From the cell containing the given text, extract its center point as [X, Y] coordinate. 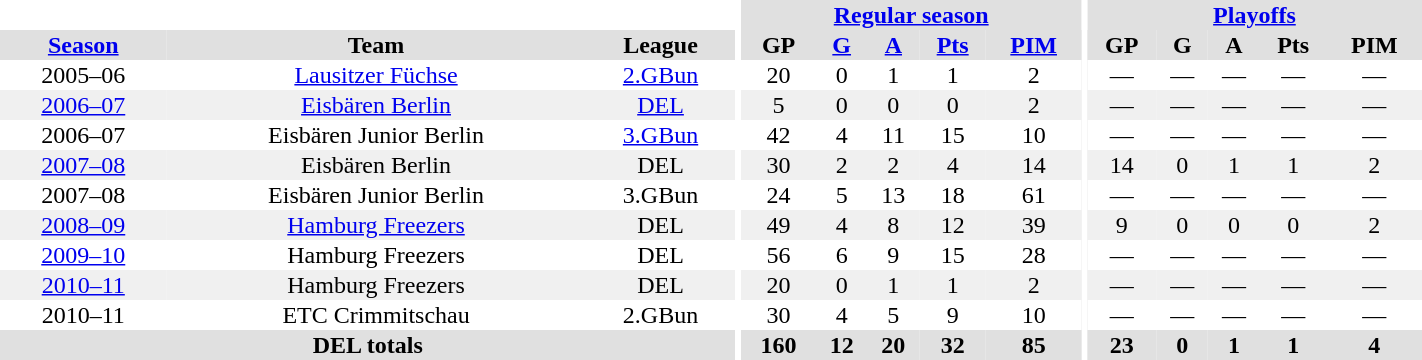
18 [952, 195]
6 [842, 255]
13 [894, 195]
2009–10 [83, 255]
2008–09 [83, 225]
8 [894, 225]
11 [894, 135]
61 [1034, 195]
Regular season [911, 15]
160 [778, 345]
32 [952, 345]
49 [778, 225]
Lausitzer Füchse [376, 75]
League [661, 45]
23 [1122, 345]
24 [778, 195]
DEL totals [368, 345]
2005–06 [83, 75]
ETC Crimmitschau [376, 315]
Season [83, 45]
85 [1034, 345]
56 [778, 255]
28 [1034, 255]
39 [1034, 225]
Team [376, 45]
Playoffs [1254, 15]
42 [778, 135]
